Return the [x, y] coordinate for the center point of the cell that contains the specified text.  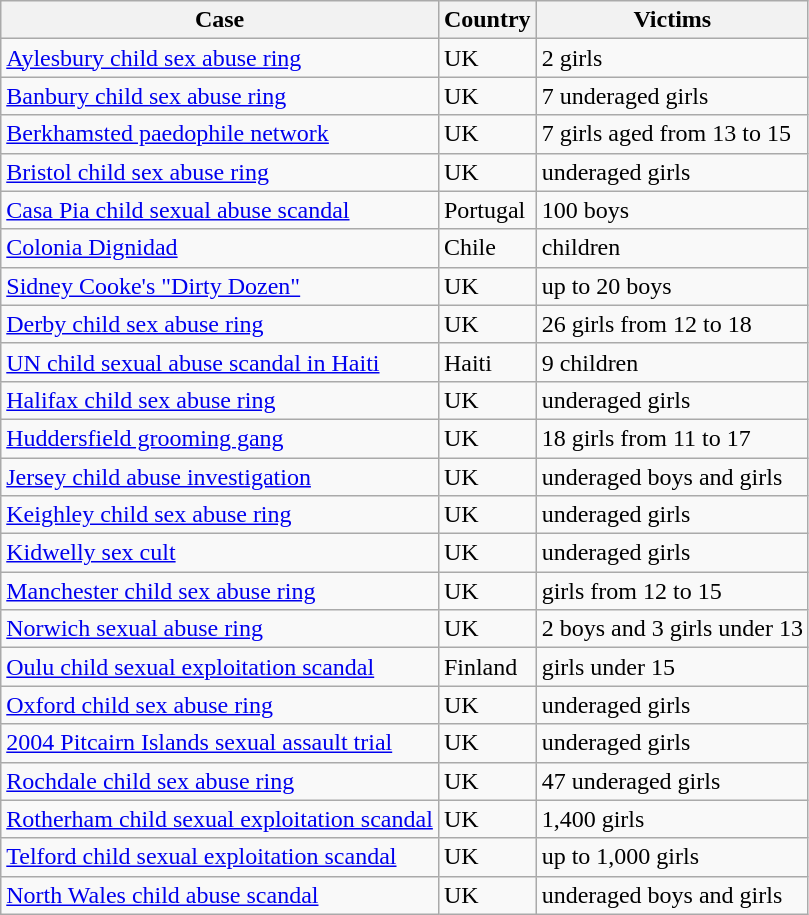
girls from 12 to 15 [672, 591]
Casa Pia child sexual abuse scandal [220, 210]
Norwich sexual abuse ring [220, 629]
47 underaged girls [672, 781]
Rochdale child sex abuse ring [220, 781]
UN child sexual abuse scandal in Haiti [220, 362]
18 girls from 11 to 17 [672, 438]
Bristol child sex abuse ring [220, 172]
Keighley child sex abuse ring [220, 515]
2 boys and 3 girls under 13 [672, 629]
26 girls from 12 to 18 [672, 324]
Colonia Dignidad [220, 248]
children [672, 248]
Victims [672, 20]
Rotherham child sexual exploitation scandal [220, 819]
Manchester child sex abuse ring [220, 591]
Finland [487, 667]
Banbury child sex abuse ring [220, 96]
Oulu child sexual exploitation scandal [220, 667]
Jersey child abuse investigation [220, 477]
Sidney Cooke's "Dirty Dozen" [220, 286]
1,400 girls [672, 819]
Telford child sexual exploitation scandal [220, 857]
Berkhamsted paedophile network [220, 134]
Huddersfield grooming gang [220, 438]
Kidwelly sex cult [220, 553]
up to 20 boys [672, 286]
Case [220, 20]
North Wales child abuse scandal [220, 895]
girls under 15 [672, 667]
100 boys [672, 210]
2 girls [672, 58]
Chile [487, 248]
Aylesbury child sex abuse ring [220, 58]
7 underaged girls [672, 96]
up to 1,000 girls [672, 857]
Halifax child sex abuse ring [220, 400]
Derby child sex abuse ring [220, 324]
7 girls aged from 13 to 15 [672, 134]
Portugal [487, 210]
Oxford child sex abuse ring [220, 705]
2004 Pitcairn Islands sexual assault trial [220, 743]
Country [487, 20]
9 children [672, 362]
Haiti [487, 362]
